Pinpoint the cell where the given text exists, returning its [X, Y] midpoint coordinate. 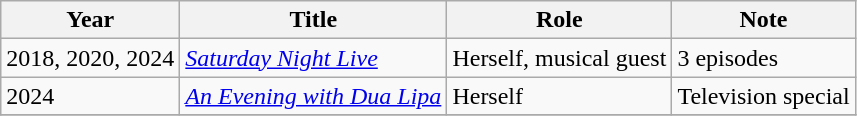
Saturday Night Live [314, 58]
Herself [560, 96]
Year [90, 20]
Role [560, 20]
Title [314, 20]
3 episodes [764, 58]
2024 [90, 96]
Note [764, 20]
2018, 2020, 2024 [90, 58]
An Evening with Dua Lipa [314, 96]
Herself, musical guest [560, 58]
Television special [764, 96]
